Scan for the cell matching the given text and deliver its [X, Y] coordinate at center. 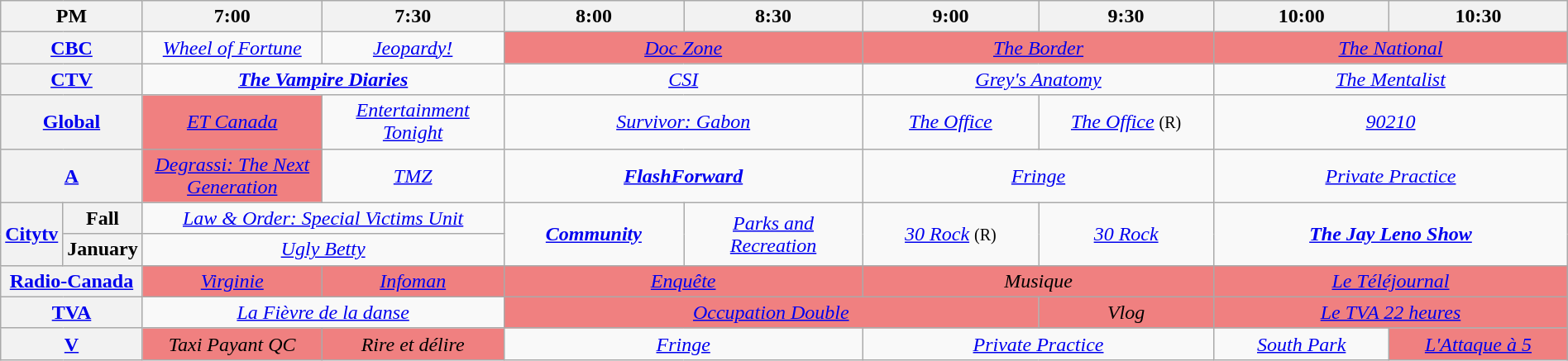
CBC [71, 48]
Rire et délire [413, 344]
8:30 [774, 17]
TVA [71, 312]
Musique [1038, 281]
Fall [103, 218]
Infoman [413, 281]
ET Canada [232, 122]
A [71, 175]
Virginie [232, 281]
The National [1391, 48]
Le Téléjournal [1391, 281]
The Office [950, 122]
Vlog [1126, 312]
Ugly Betty [323, 249]
FlashForward [683, 175]
Grey's Anatomy [1038, 79]
La Fièvre de la danse [323, 312]
10:00 [1302, 17]
Law & Order: Special Victims Unit [323, 218]
The Jay Leno Show [1391, 234]
Enquête [683, 281]
The Vampire Diaries [323, 79]
The Mentalist [1391, 79]
8:00 [594, 17]
January [103, 249]
Global [71, 122]
CSI [683, 79]
9:00 [950, 17]
Jeopardy! [413, 48]
CTV [71, 79]
30 Rock [1126, 234]
V [71, 344]
90210 [1391, 122]
Radio-Canada [71, 281]
PM [71, 17]
Degrassi: The Next Generation [232, 175]
7:00 [232, 17]
The Office (R) [1126, 122]
L'Attaque à 5 [1479, 344]
Doc Zone [683, 48]
Parks and Recreation [774, 234]
7:30 [413, 17]
Entertainment Tonight [413, 122]
Citytv [31, 234]
30 Rock (R) [950, 234]
Wheel of Fortune [232, 48]
Occupation Double [771, 312]
9:30 [1126, 17]
Le TVA 22 heures [1391, 312]
Community [594, 234]
Taxi Payant QC [232, 344]
10:30 [1479, 17]
South Park [1302, 344]
The Border [1038, 48]
Survivor: Gabon [683, 122]
TMZ [413, 175]
